Find where the given text appears and provide that cell's center as (X, Y) coordinate. 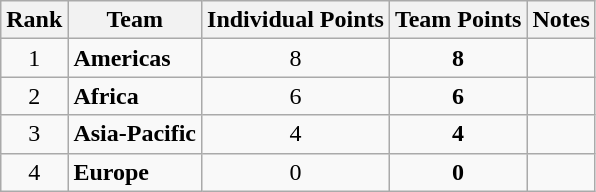
Team Points (458, 20)
Team (135, 20)
Americas (135, 58)
Rank (34, 20)
Asia-Pacific (135, 134)
2 (34, 96)
Europe (135, 172)
Individual Points (296, 20)
1 (34, 58)
Notes (561, 20)
Africa (135, 96)
3 (34, 134)
